Output the [x, y] coordinate of the center of the cell containing the given text.  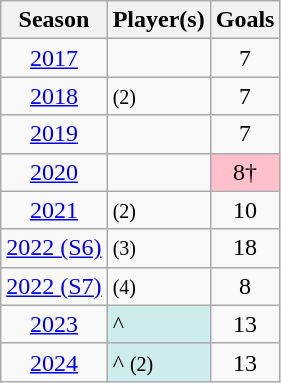
(3) [158, 248]
^ (2) [158, 362]
2024 [54, 362]
10 [245, 210]
Season [54, 20]
2022 (S6) [54, 248]
2021 [54, 210]
2017 [54, 58]
Player(s) [158, 20]
8 [245, 286]
2020 [54, 172]
(4) [158, 286]
2022 (S7) [54, 286]
8† [245, 172]
^ [158, 324]
2018 [54, 96]
2023 [54, 324]
18 [245, 248]
2019 [54, 134]
Goals [245, 20]
